From the cell containing the given text, extract its center point as (X, Y) coordinate. 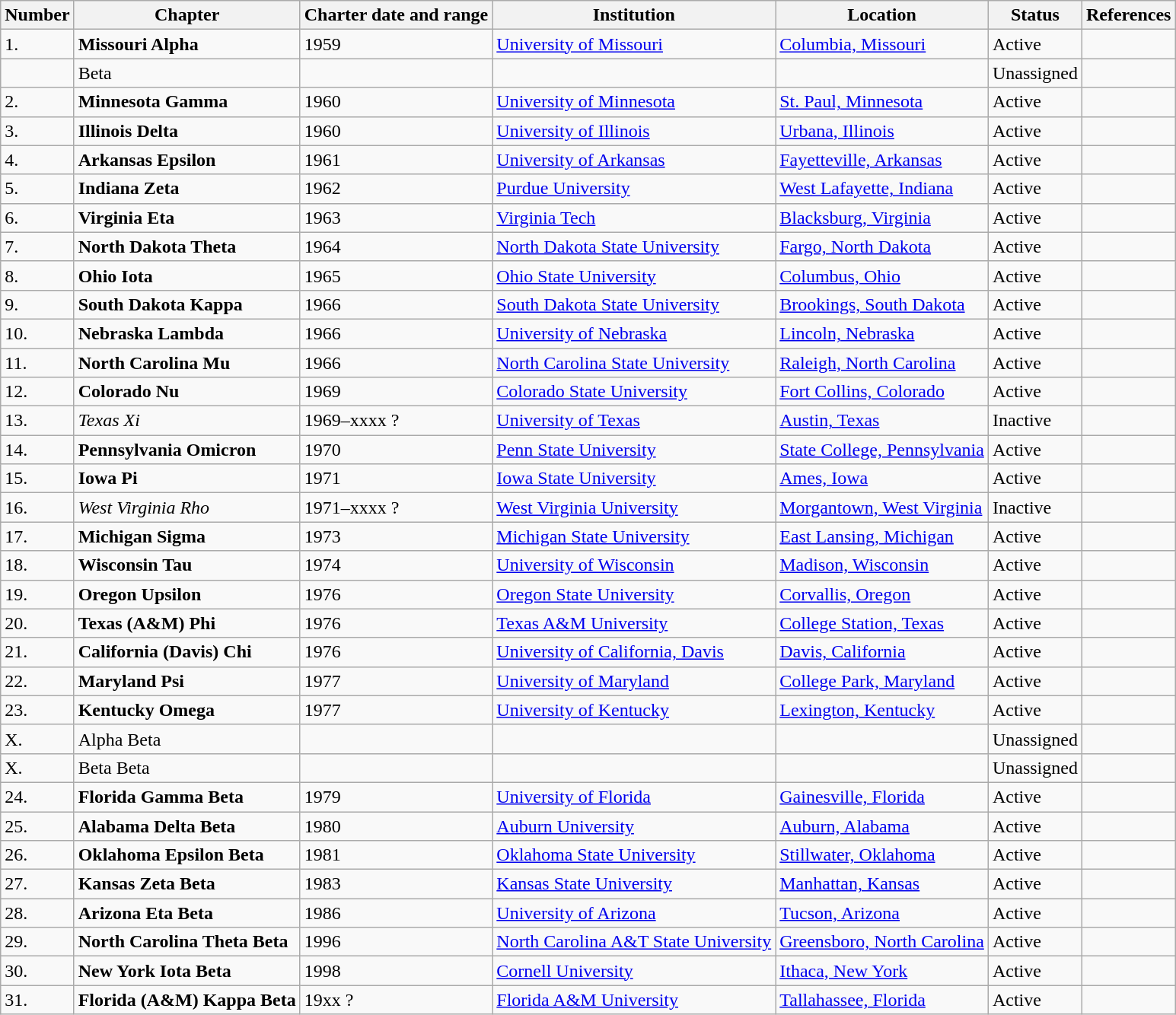
Columbia, Missouri (882, 44)
22. (37, 681)
23. (37, 710)
Cornell University (634, 971)
New York Iota Beta (187, 971)
Number (37, 15)
1970 (396, 450)
13. (37, 421)
Florida Gamma Beta (187, 797)
1963 (396, 218)
Fayetteville, Arkansas (882, 160)
Missouri Alpha (187, 44)
University of Maryland (634, 681)
7. (37, 247)
State College, Pennsylvania (882, 450)
Maryland Psi (187, 681)
20. (37, 623)
1969–xxxx ? (396, 421)
17. (37, 536)
Urbana, Illinois (882, 131)
Minnesota Gamma (187, 102)
Virginia Tech (634, 218)
Manhattan, Kansas (882, 884)
Iowa State University (634, 479)
Location (882, 15)
Texas Xi (187, 421)
Nebraska Lambda (187, 333)
Purdue University (634, 189)
Kansas State University (634, 884)
Texas (A&M) Phi (187, 623)
Raleigh, North Carolina (882, 363)
Fargo, North Dakota (882, 247)
Lincoln, Nebraska (882, 333)
Stillwater, Oklahoma (882, 855)
25. (37, 826)
Madison, Wisconsin (882, 565)
1979 (396, 797)
Auburn, Alabama (882, 826)
West Virginia Rho (187, 508)
14. (37, 450)
1973 (396, 536)
College Park, Maryland (882, 681)
South Dakota State University (634, 304)
6. (37, 218)
East Lansing, Michigan (882, 536)
Arizona Eta Beta (187, 913)
28. (37, 913)
1980 (396, 826)
Alabama Delta Beta (187, 826)
26. (37, 855)
West Virginia University (634, 508)
Kansas Zeta Beta (187, 884)
10. (37, 333)
12. (37, 392)
24. (37, 797)
Auburn University (634, 826)
Oregon State University (634, 594)
University of Minnesota (634, 102)
19. (37, 594)
1971–xxxx ? (396, 508)
Michigan State University (634, 536)
1981 (396, 855)
Oregon Upsilon (187, 594)
Tallahassee, Florida (882, 1000)
Blacksburg, Virginia (882, 218)
Illinois Delta (187, 131)
4. (37, 160)
College Station, Texas (882, 623)
1964 (396, 247)
9. (37, 304)
University of Missouri (634, 44)
Gainesville, Florida (882, 797)
1961 (396, 160)
Indiana Zeta (187, 189)
Kentucky Omega (187, 710)
11. (37, 363)
1998 (396, 971)
Beta (187, 73)
31. (37, 1000)
Status (1035, 15)
3. (37, 131)
University of Illinois (634, 131)
5. (37, 189)
University of California, Davis (634, 652)
Oklahoma State University (634, 855)
North Dakota Theta (187, 247)
Wisconsin Tau (187, 565)
Florida (A&M) Kappa Beta (187, 1000)
Lexington, Kentucky (882, 710)
29. (37, 942)
West Lafayette, Indiana (882, 189)
Morgantown, West Virginia (882, 508)
19xx ? (396, 1000)
Austin, Texas (882, 421)
Iowa Pi (187, 479)
Alpha Beta (187, 739)
South Dakota Kappa (187, 304)
Ohio Iota (187, 275)
North Carolina Mu (187, 363)
1965 (396, 275)
Michigan Sigma (187, 536)
Corvallis, Oregon (882, 594)
21. (37, 652)
1962 (396, 189)
Arkansas Epsilon (187, 160)
1983 (396, 884)
University of Wisconsin (634, 565)
1971 (396, 479)
University of Nebraska (634, 333)
Pennsylvania Omicron (187, 450)
1. (37, 44)
16. (37, 508)
Chapter (187, 15)
References (1128, 15)
Virginia Eta (187, 218)
Beta Beta (187, 768)
Columbus, Ohio (882, 275)
30. (37, 971)
Tucson, Arizona (882, 913)
University of Arkansas (634, 160)
Oklahoma Epsilon Beta (187, 855)
Florida A&M University (634, 1000)
Colorado Nu (187, 392)
Fort Collins, Colorado (882, 392)
Greensboro, North Carolina (882, 942)
8. (37, 275)
1986 (396, 913)
Colorado State University (634, 392)
University of Kentucky (634, 710)
Ithaca, New York (882, 971)
2. (37, 102)
Ohio State University (634, 275)
North Carolina Theta Beta (187, 942)
1959 (396, 44)
15. (37, 479)
1969 (396, 392)
1996 (396, 942)
Ames, Iowa (882, 479)
North Carolina State University (634, 363)
University of Florida (634, 797)
1974 (396, 565)
Brookings, South Dakota (882, 304)
North Dakota State University (634, 247)
Institution (634, 15)
North Carolina A&T State University (634, 942)
St. Paul, Minnesota (882, 102)
University of Texas (634, 421)
Texas A&M University (634, 623)
California (Davis) Chi (187, 652)
Penn State University (634, 450)
18. (37, 565)
Davis, California (882, 652)
27. (37, 884)
University of Arizona (634, 913)
Charter date and range (396, 15)
